Find where the given text appears and provide that cell's center as [X, Y] coordinate. 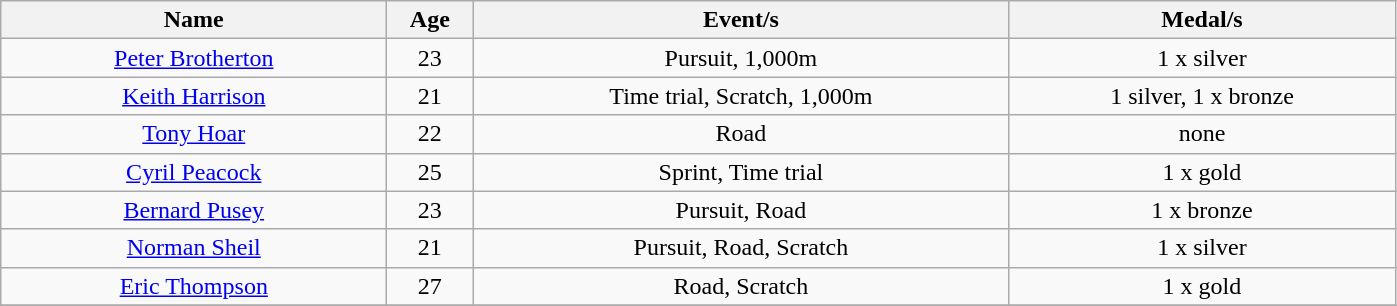
Pursuit, 1,000m [741, 58]
1 x bronze [1202, 210]
Name [194, 20]
25 [430, 172]
22 [430, 134]
27 [430, 286]
Pursuit, Road, Scratch [741, 248]
Road, Scratch [741, 286]
Bernard Pusey [194, 210]
1 silver, 1 x bronze [1202, 96]
Pursuit, Road [741, 210]
Road [741, 134]
Medal/s [1202, 20]
Eric Thompson [194, 286]
Age [430, 20]
Peter Brotherton [194, 58]
Keith Harrison [194, 96]
Norman Sheil [194, 248]
Time trial, Scratch, 1,000m [741, 96]
Event/s [741, 20]
Cyril Peacock [194, 172]
none [1202, 134]
Tony Hoar [194, 134]
Sprint, Time trial [741, 172]
